Locate the cell with the specified text and output its (x, y) center coordinate. 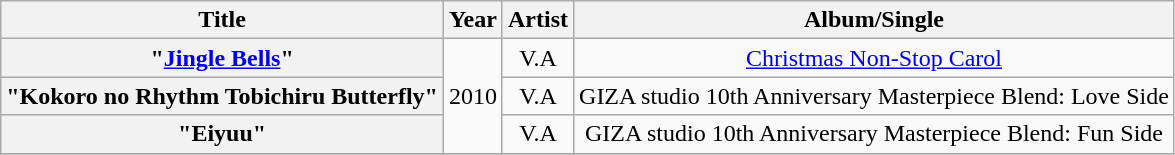
Christmas Non-Stop Carol (874, 58)
Title (222, 20)
"Eiyuu" (222, 134)
"Kokoro no Rhythm Tobichiru Butterfly" (222, 96)
"Jingle Bells" (222, 58)
2010 (472, 96)
GIZA studio 10th Anniversary Masterpiece Blend: Love Side (874, 96)
Album/Single (874, 20)
GIZA studio 10th Anniversary Masterpiece Blend: Fun Side (874, 134)
Artist (538, 20)
Year (472, 20)
